Locate the cell with the specified text and output its (X, Y) center coordinate. 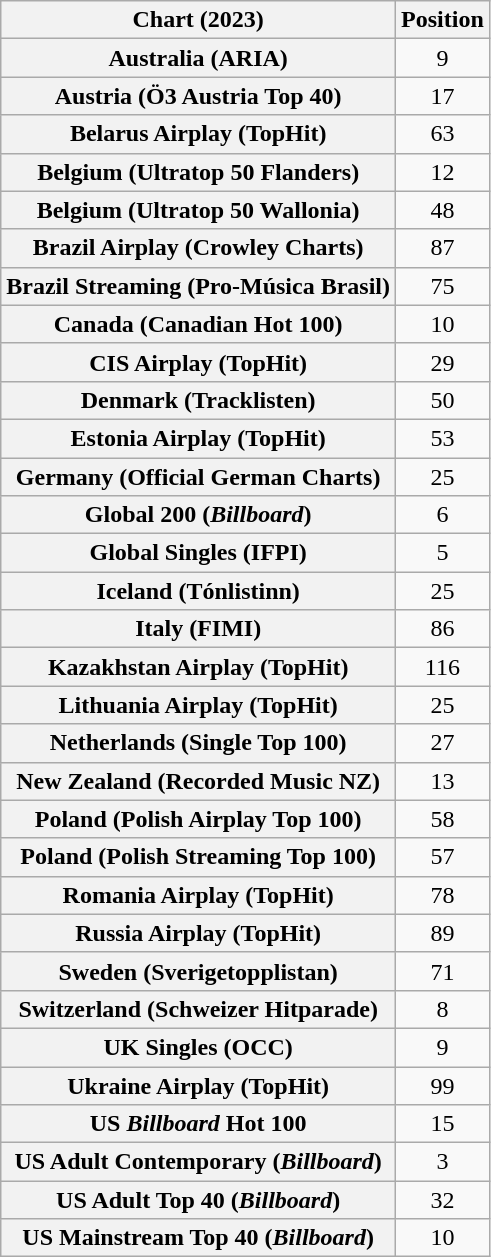
Belarus Airplay (TopHit) (198, 134)
63 (443, 134)
Romania Airplay (TopHit) (198, 895)
Belgium (Ultratop 50 Flanders) (198, 172)
Germany (Official German Charts) (198, 477)
Poland (Polish Streaming Top 100) (198, 857)
86 (443, 629)
US Adult Contemporary (Billboard) (198, 1162)
Brazil Streaming (Pro-Música Brasil) (198, 286)
UK Singles (OCC) (198, 1047)
Denmark (Tracklisten) (198, 400)
27 (443, 743)
Belgium (Ultratop 50 Wallonia) (198, 210)
Poland (Polish Airplay Top 100) (198, 819)
Italy (FIMI) (198, 629)
17 (443, 96)
Ukraine Airplay (TopHit) (198, 1085)
6 (443, 515)
Switzerland (Schweizer Hitparade) (198, 1009)
Iceland (Tónlistinn) (198, 591)
Position (443, 20)
29 (443, 362)
57 (443, 857)
99 (443, 1085)
US Mainstream Top 40 (Billboard) (198, 1238)
Australia (ARIA) (198, 58)
CIS Airplay (TopHit) (198, 362)
Global 200 (Billboard) (198, 515)
Estonia Airplay (TopHit) (198, 438)
Russia Airplay (TopHit) (198, 933)
3 (443, 1162)
13 (443, 781)
53 (443, 438)
89 (443, 933)
Netherlands (Single Top 100) (198, 743)
87 (443, 248)
78 (443, 895)
75 (443, 286)
New Zealand (Recorded Music NZ) (198, 781)
Sweden (Sverigetopplistan) (198, 971)
50 (443, 400)
48 (443, 210)
US Billboard Hot 100 (198, 1124)
Kazakhstan Airplay (TopHit) (198, 667)
15 (443, 1124)
71 (443, 971)
Austria (Ö3 Austria Top 40) (198, 96)
58 (443, 819)
Chart (2023) (198, 20)
116 (443, 667)
US Adult Top 40 (Billboard) (198, 1200)
8 (443, 1009)
5 (443, 553)
Lithuania Airplay (TopHit) (198, 705)
32 (443, 1200)
Global Singles (IFPI) (198, 553)
12 (443, 172)
Canada (Canadian Hot 100) (198, 324)
Brazil Airplay (Crowley Charts) (198, 248)
